From the cell containing the given text, extract its center point as (X, Y) coordinate. 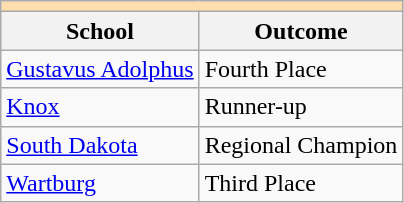
Fourth Place (301, 69)
Gustavus Adolphus (100, 69)
Outcome (301, 31)
Knox (100, 107)
School (100, 31)
Third Place (301, 183)
Runner-up (301, 107)
South Dakota (100, 145)
Wartburg (100, 183)
Regional Champion (301, 145)
